Output the (X, Y) coordinate of the center of the cell containing the given text.  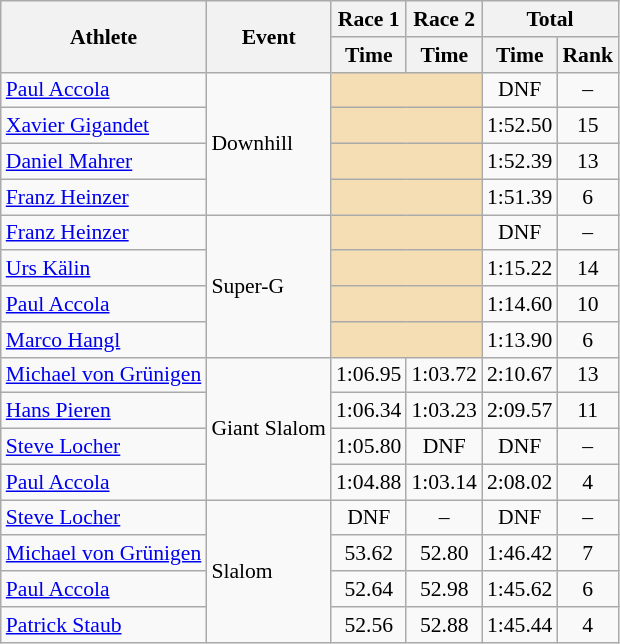
7 (588, 554)
Xavier Gigandet (104, 126)
Athlete (104, 36)
1:15.22 (520, 269)
53.62 (368, 554)
2:08.02 (520, 482)
Hans Pieren (104, 411)
Rank (588, 55)
Marco Hangl (104, 340)
Patrick Staub (104, 625)
52.56 (368, 625)
Daniel Mahrer (104, 162)
Super-G (268, 286)
Event (268, 36)
1:03.14 (444, 482)
Giant Slalom (268, 428)
1:03.72 (444, 375)
Downhill (268, 143)
52.80 (444, 554)
1:45.44 (520, 625)
2:09.57 (520, 411)
1:14.60 (520, 304)
52.64 (368, 589)
1:52.50 (520, 126)
1:51.39 (520, 197)
14 (588, 269)
Urs Kälin (104, 269)
1:06.95 (368, 375)
11 (588, 411)
52.88 (444, 625)
1:06.34 (368, 411)
1:52.39 (520, 162)
Total (550, 19)
15 (588, 126)
1:05.80 (368, 447)
2:10.67 (520, 375)
Race 1 (368, 19)
1:46.42 (520, 554)
1:45.62 (520, 589)
1:03.23 (444, 411)
1:04.88 (368, 482)
52.98 (444, 589)
1:13.90 (520, 340)
Slalom (268, 571)
10 (588, 304)
Race 2 (444, 19)
